Return the (x, y) coordinate for the center point of the cell that contains the specified text.  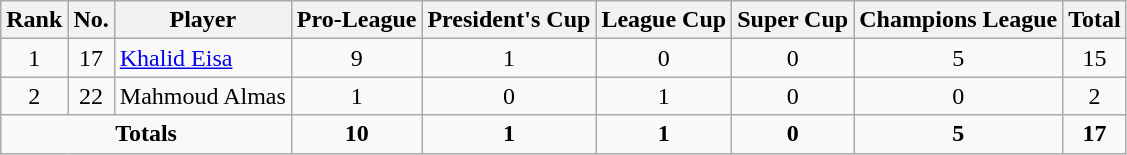
No. (91, 20)
Khalid Eisa (202, 58)
15 (1095, 58)
Super Cup (793, 20)
10 (356, 134)
President's Cup (509, 20)
Totals (146, 134)
Rank (34, 20)
Player (202, 20)
League Cup (664, 20)
9 (356, 58)
Pro-League (356, 20)
Total (1095, 20)
Mahmoud Almas (202, 96)
22 (91, 96)
Champions League (958, 20)
